Extract the (X, Y) coordinate from the center of the cell holding the provided text.  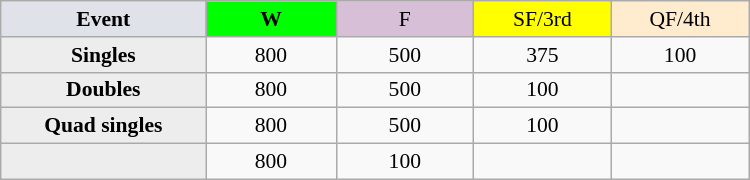
F (405, 19)
Event (104, 19)
Doubles (104, 90)
SF/3rd (543, 19)
375 (543, 55)
Singles (104, 55)
W (271, 19)
Quad singles (104, 126)
QF/4th (680, 19)
